For the text-containing cell, return its midpoint in [x, y] coordinate format. 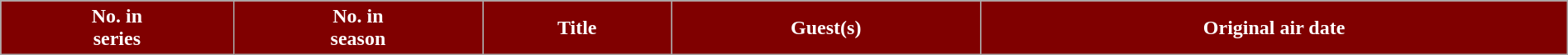
Title [577, 28]
Guest(s) [826, 28]
No. inseason [358, 28]
No. inseries [117, 28]
Original air date [1274, 28]
